Search for the cell housing the specified text and yield its (X, Y) center coordinate. 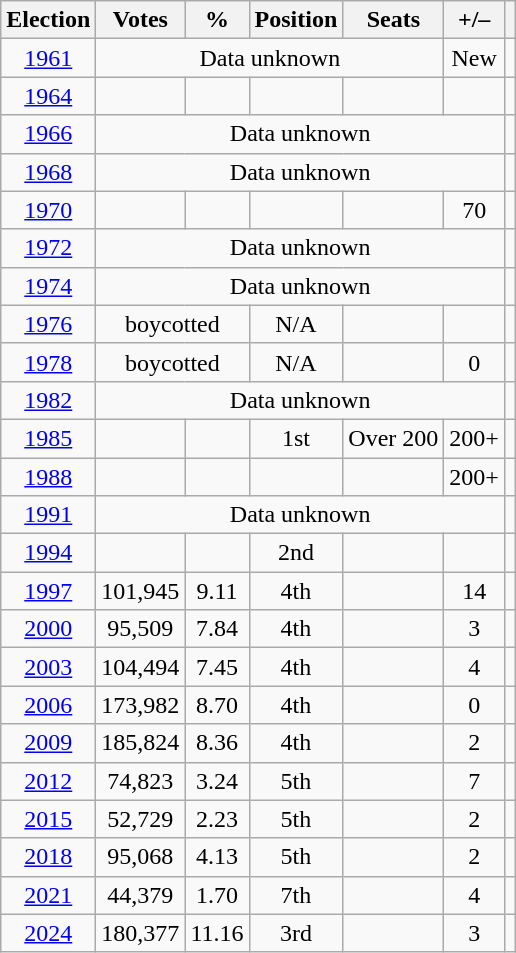
44,379 (140, 895)
% (217, 20)
Over 200 (394, 438)
2000 (48, 629)
1985 (48, 438)
104,494 (140, 667)
14 (474, 591)
2015 (48, 819)
2003 (48, 667)
52,729 (140, 819)
70 (474, 210)
9.11 (217, 591)
2006 (48, 705)
7.45 (217, 667)
1972 (48, 248)
1968 (48, 172)
3.24 (217, 781)
1970 (48, 210)
3rd (296, 933)
Election (48, 20)
2024 (48, 933)
1997 (48, 591)
7.84 (217, 629)
2012 (48, 781)
2021 (48, 895)
74,823 (140, 781)
180,377 (140, 933)
Seats (394, 20)
2018 (48, 857)
1982 (48, 400)
4.13 (217, 857)
8.36 (217, 743)
+/– (474, 20)
8.70 (217, 705)
1994 (48, 553)
Votes (140, 20)
1991 (48, 515)
1974 (48, 286)
95,509 (140, 629)
1961 (48, 58)
101,945 (140, 591)
95,068 (140, 857)
185,824 (140, 743)
1976 (48, 324)
1st (296, 438)
7 (474, 781)
New (474, 58)
1966 (48, 134)
173,982 (140, 705)
11.16 (217, 933)
7th (296, 895)
2nd (296, 553)
1978 (48, 362)
1.70 (217, 895)
1988 (48, 477)
2.23 (217, 819)
1964 (48, 96)
Position (296, 20)
2009 (48, 743)
